Search for the cell housing the specified text and yield its [X, Y] center coordinate. 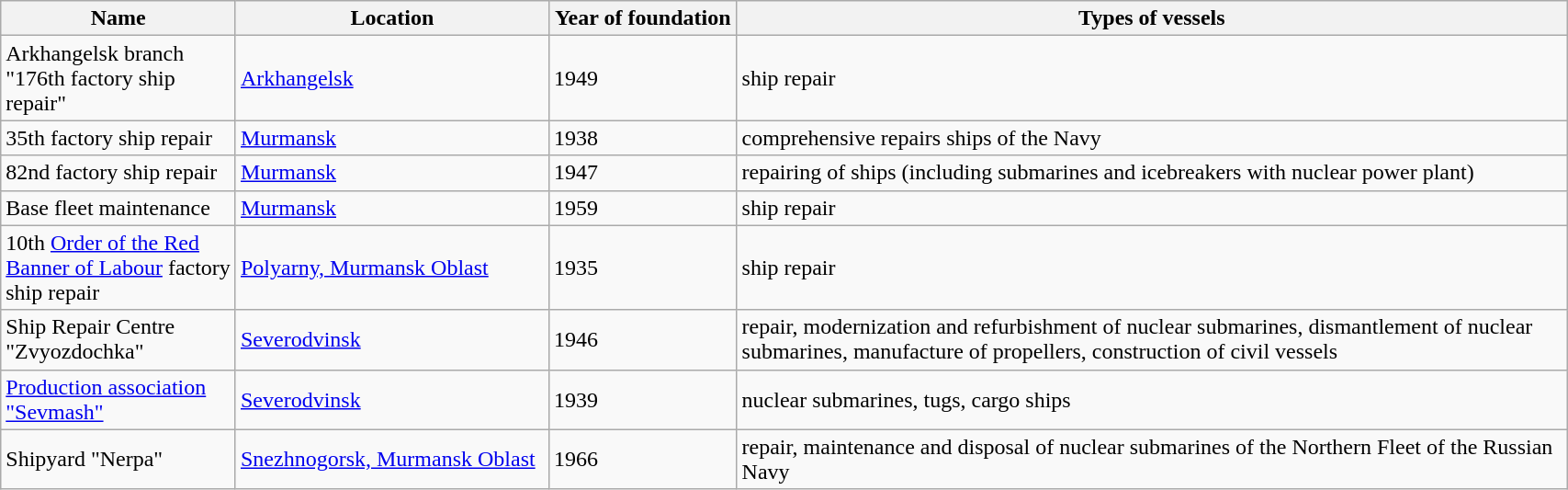
Year of foundation [643, 18]
10th Order of the Red Banner of Labour factory ship repair [118, 268]
Arkhangelsk branch "176th factory ship repair" [118, 78]
1966 [643, 460]
Production association "Sevmash" [118, 399]
1959 [643, 208]
82nd factory ship repair [118, 173]
Polyarny, Murmansk Oblast [391, 268]
Base fleet maintenance [118, 208]
Shipyard "Nerpa" [118, 460]
1947 [643, 173]
Snezhnogorsk, Murmansk Oblast [391, 460]
Ship Repair Centre "Zvyozdochka" [118, 340]
Arkhangelsk [391, 78]
1946 [643, 340]
comprehensive repairs ships of the Navy [1152, 138]
1939 [643, 399]
nuclear submarines, tugs, cargo ships [1152, 399]
Types of vessels [1152, 18]
1938 [643, 138]
35th factory ship repair [118, 138]
Name [118, 18]
repair, maintenance and disposal of nuclear submarines of the Northern Fleet of the Russian Navy [1152, 460]
Location [391, 18]
1935 [643, 268]
1949 [643, 78]
repairing of ships (including submarines and icebreakers with nuclear power plant) [1152, 173]
